Scan for the cell matching the given text and deliver its (X, Y) coordinate at center. 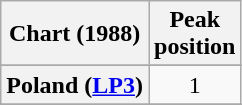
Poland (LP3) (75, 85)
Chart (1988) (75, 34)
1 (194, 85)
Peakposition (194, 34)
